Locate the cell with the specified text and output its (X, Y) center coordinate. 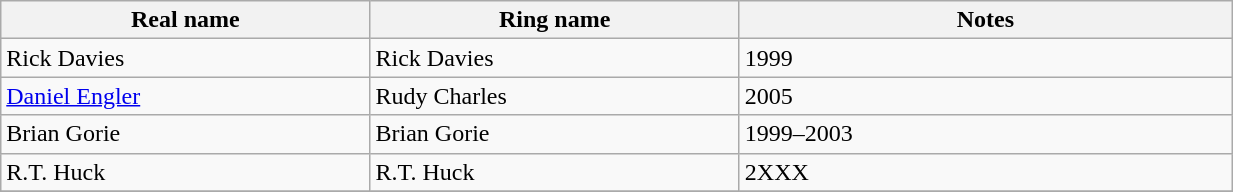
Daniel Engler (186, 96)
Real name (186, 20)
2005 (985, 96)
1999 (985, 58)
Ring name (554, 20)
2XXX (985, 172)
Rudy Charles (554, 96)
Notes (985, 20)
1999–2003 (985, 134)
